Capture the cell that displays the provided text and extract its [x, y] central coordinate. 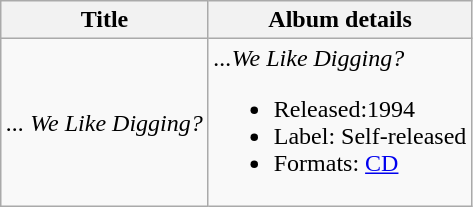
...We Like Digging?Released:1994Label: Self-releasedFormats: CD [340, 122]
... We Like Digging? [104, 122]
Album details [340, 20]
Title [104, 20]
